Determine the [X, Y] coordinate at the center of the cell enclosing the given text.  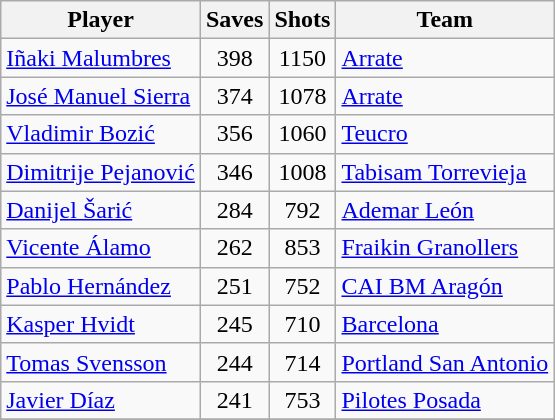
752 [302, 286]
Iñaki Malumbres [101, 58]
1008 [302, 172]
Pablo Hernández [101, 286]
853 [302, 248]
Player [101, 20]
Shots [302, 20]
262 [234, 248]
245 [234, 324]
1150 [302, 58]
251 [234, 286]
Fraikin Granollers [445, 248]
241 [234, 400]
José Manuel Sierra [101, 96]
244 [234, 362]
1078 [302, 96]
Tomas Svensson [101, 362]
Team [445, 20]
Portland San Antonio [445, 362]
792 [302, 210]
Vicente Álamo [101, 248]
Kasper Hvidt [101, 324]
714 [302, 362]
Danijel Šarić [101, 210]
1060 [302, 134]
753 [302, 400]
710 [302, 324]
Vladimir Bozić [101, 134]
Dimitrije Pejanović [101, 172]
Tabisam Torrevieja [445, 172]
374 [234, 96]
Teucro [445, 134]
346 [234, 172]
Barcelona [445, 324]
Pilotes Posada [445, 400]
CAI BM Aragón [445, 286]
Ademar León [445, 210]
356 [234, 134]
Saves [234, 20]
284 [234, 210]
Javier Díaz [101, 400]
398 [234, 58]
